For the text-containing cell, return its midpoint in [x, y] coordinate format. 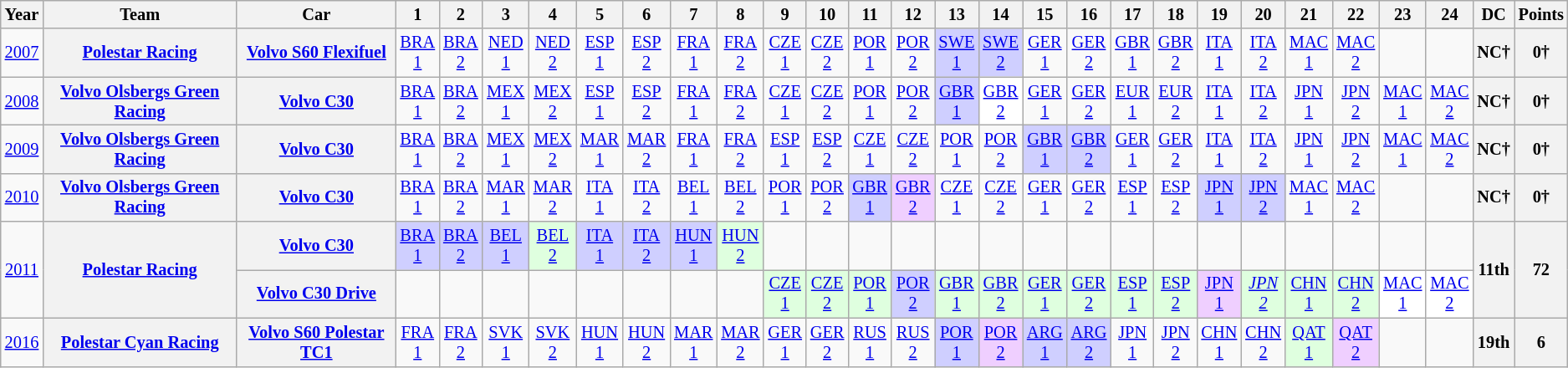
SVK1 [506, 342]
15 [1045, 14]
RUS1 [870, 342]
2008 [22, 101]
13 [957, 14]
19 [1219, 14]
18 [1176, 14]
4 [553, 14]
5 [600, 14]
72 [1541, 269]
Volvo S60 Polestar TC1 [316, 342]
7 [693, 14]
2007 [22, 53]
Volvo S60 Flexifuel [316, 53]
21 [1309, 14]
ARG2 [1089, 342]
Points [1541, 14]
16 [1089, 14]
SWE2 [1000, 53]
2009 [22, 149]
20 [1263, 14]
23 [1402, 14]
EUR1 [1132, 101]
11th [1494, 269]
ARG1 [1045, 342]
3 [506, 14]
NED1 [506, 53]
12 [913, 14]
19th [1494, 342]
24 [1449, 14]
QAT2 [1356, 342]
NED2 [553, 53]
Team [140, 14]
RUS2 [913, 342]
2016 [22, 342]
9 [784, 14]
SWE1 [957, 53]
10 [827, 14]
11 [870, 14]
Year [22, 14]
SVK2 [553, 342]
14 [1000, 14]
QAT1 [1309, 342]
2010 [22, 197]
Polestar Cyan Racing [140, 342]
2 [461, 14]
DC [1494, 14]
2011 [22, 269]
1 [417, 14]
Car [316, 14]
8 [740, 14]
EUR2 [1176, 101]
17 [1132, 14]
Volvo C30 Drive [316, 294]
22 [1356, 14]
